Scan for the cell matching the given text and deliver its [x, y] coordinate at center. 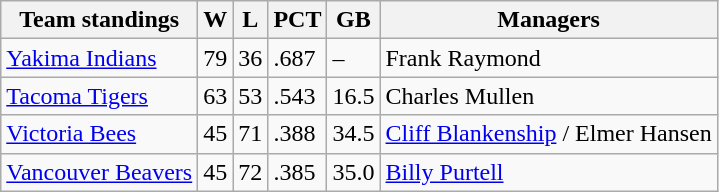
34.5 [354, 134]
79 [216, 58]
GB [354, 20]
.687 [298, 58]
W [216, 20]
71 [250, 134]
– [354, 58]
16.5 [354, 96]
53 [250, 96]
PCT [298, 20]
Cliff Blankenship / Elmer Hansen [548, 134]
Tacoma Tigers [100, 96]
.385 [298, 172]
35.0 [354, 172]
Team standings [100, 20]
36 [250, 58]
Frank Raymond [548, 58]
Charles Mullen [548, 96]
.388 [298, 134]
63 [216, 96]
L [250, 20]
72 [250, 172]
Victoria Bees [100, 134]
Vancouver Beavers [100, 172]
.543 [298, 96]
Yakima Indians [100, 58]
Managers [548, 20]
Billy Purtell [548, 172]
